Locate the cell with the specified text and output its [X, Y] center coordinate. 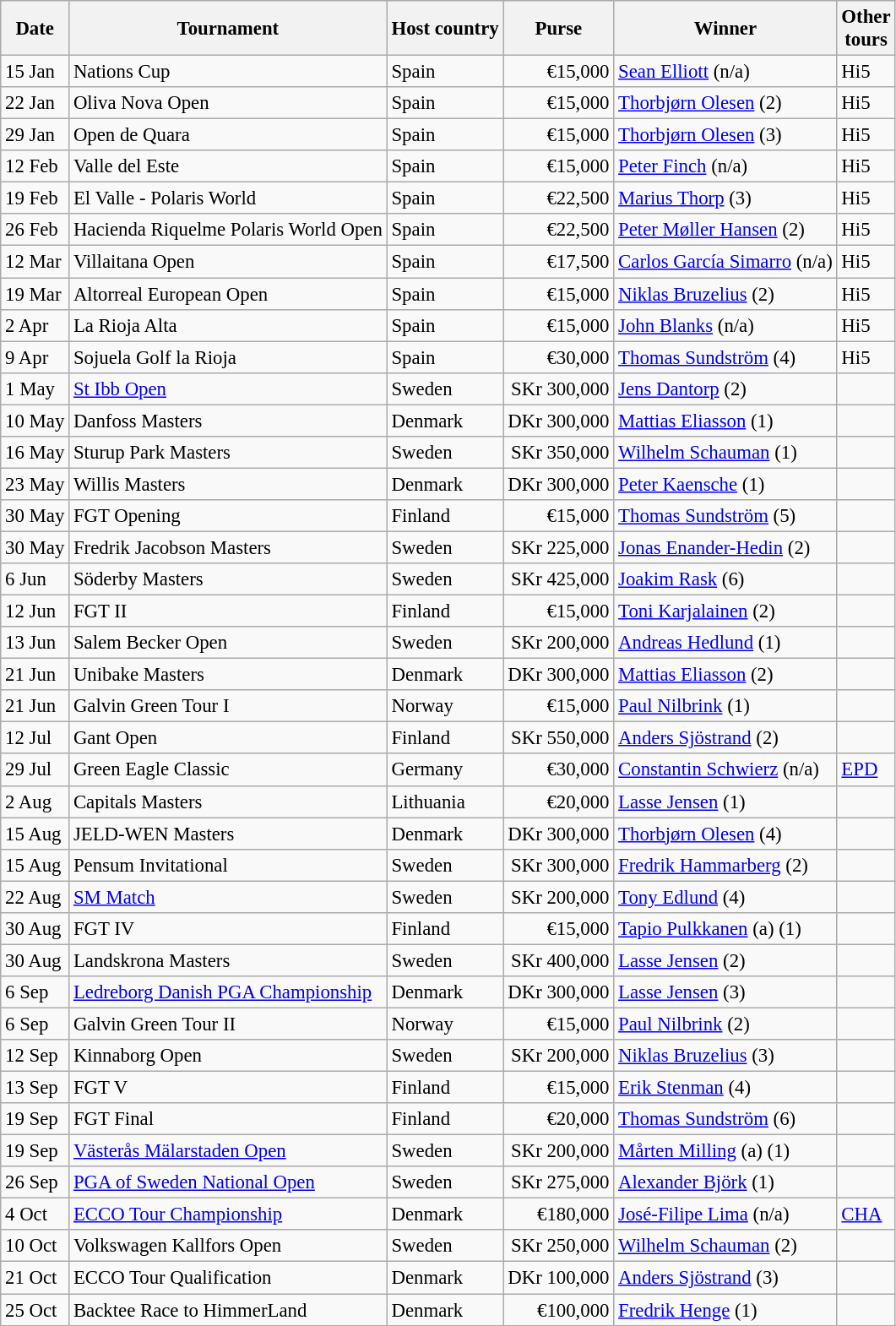
Peter Kaensche (1) [725, 484]
25 Oct [35, 1310]
22 Jan [35, 103]
Green Eagle Classic [228, 770]
DKr 100,000 [559, 1278]
29 Jul [35, 770]
2 Apr [35, 325]
FGT II [228, 611]
Landskrona Masters [228, 960]
Purse [559, 29]
2 Aug [35, 802]
SKr 550,000 [559, 738]
Jens Dantorp (2) [725, 389]
€180,000 [559, 1215]
Tapio Pulkkanen (a) (1) [725, 929]
23 May [35, 484]
Backtee Race to HimmerLand [228, 1310]
29 Jan [35, 135]
Nations Cup [228, 72]
Lasse Jensen (1) [725, 802]
Andreas Hedlund (1) [725, 643]
12 Feb [35, 166]
26 Feb [35, 231]
St Ibb Open [228, 389]
ECCO Tour Qualification [228, 1278]
€17,500 [559, 262]
Anders Sjöstrand (2) [725, 738]
10 May [35, 421]
Lasse Jensen (3) [725, 992]
Fredrik Jacobson Masters [228, 547]
SKr 250,000 [559, 1246]
Anders Sjöstrand (3) [725, 1278]
10 Oct [35, 1246]
Hacienda Riquelme Polaris World Open [228, 231]
12 Sep [35, 1056]
Winner [725, 29]
Oliva Nova Open [228, 103]
Mattias Eliasson (1) [725, 421]
Paul Nilbrink (1) [725, 706]
Thorbjørn Olesen (4) [725, 834]
Salem Becker Open [228, 643]
Othertours [866, 29]
Sojuela Golf la Rioja [228, 357]
EPD [866, 770]
9 Apr [35, 357]
José-Filipe Lima (n/a) [725, 1215]
Lasse Jensen (2) [725, 960]
Galvin Green Tour I [228, 706]
Niklas Bruzelius (2) [725, 294]
FGT Opening [228, 516]
Söderby Masters [228, 579]
Toni Karjalainen (2) [725, 611]
Marius Thorp (3) [725, 198]
Germany [445, 770]
19 Mar [35, 294]
Kinnaborg Open [228, 1056]
4 Oct [35, 1215]
Thorbjørn Olesen (3) [725, 135]
Valle del Este [228, 166]
Unibake Masters [228, 675]
Peter Finch (n/a) [725, 166]
Alexander Björk (1) [725, 1182]
Capitals Masters [228, 802]
Villaitana Open [228, 262]
ECCO Tour Championship [228, 1215]
FGT V [228, 1088]
12 Jul [35, 738]
La Rioja Alta [228, 325]
Paul Nilbrink (2) [725, 1024]
Pensum Invitational [228, 865]
El Valle - Polaris World [228, 198]
SKr 225,000 [559, 547]
Volkswagen Kallfors Open [228, 1246]
CHA [866, 1215]
22 Aug [35, 897]
21 Oct [35, 1278]
15 Jan [35, 72]
SKr 400,000 [559, 960]
19 Feb [35, 198]
Västerås Mälarstaden Open [228, 1151]
Thorbjørn Olesen (2) [725, 103]
Danfoss Masters [228, 421]
Peter Møller Hansen (2) [725, 231]
Jonas Enander-Hedin (2) [725, 547]
Date [35, 29]
Carlos García Simarro (n/a) [725, 262]
Fredrik Henge (1) [725, 1310]
13 Sep [35, 1088]
JELD-WEN Masters [228, 834]
Open de Quara [228, 135]
SKr 350,000 [559, 453]
FGT IV [228, 929]
Niklas Bruzelius (3) [725, 1056]
SKr 275,000 [559, 1182]
1 May [35, 389]
Host country [445, 29]
Tony Edlund (4) [725, 897]
Mattias Eliasson (2) [725, 675]
John Blanks (n/a) [725, 325]
€100,000 [559, 1310]
Tournament [228, 29]
Fredrik Hammarberg (2) [725, 865]
SM Match [228, 897]
Lithuania [445, 802]
13 Jun [35, 643]
Galvin Green Tour II [228, 1024]
Constantin Schwierz (n/a) [725, 770]
Erik Stenman (4) [725, 1088]
Thomas Sundström (4) [725, 357]
Mårten Milling (a) (1) [725, 1151]
6 Jun [35, 579]
Gant Open [228, 738]
PGA of Sweden National Open [228, 1182]
Ledreborg Danish PGA Championship [228, 992]
Thomas Sundström (6) [725, 1119]
FGT Final [228, 1119]
Wilhelm Schauman (2) [725, 1246]
Wilhelm Schauman (1) [725, 453]
SKr 425,000 [559, 579]
26 Sep [35, 1182]
12 Mar [35, 262]
16 May [35, 453]
Altorreal European Open [228, 294]
Joakim Rask (6) [725, 579]
12 Jun [35, 611]
Willis Masters [228, 484]
Thomas Sundström (5) [725, 516]
Sean Elliott (n/a) [725, 72]
Sturup Park Masters [228, 453]
